For the text-containing cell, return its midpoint in (x, y) coordinate format. 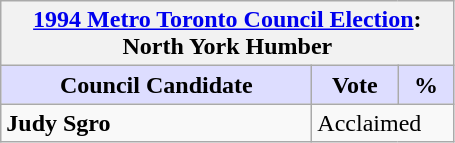
Acclaimed (383, 123)
Council Candidate (156, 85)
1994 Metro Toronto Council Election: North York Humber (228, 34)
Judy Sgro (156, 123)
% (426, 85)
Vote (355, 85)
